Detect which cell encompasses the target text, then output its (x, y) center coordinate. 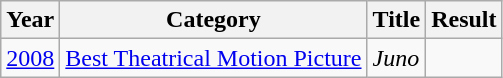
2008 (30, 58)
Result (464, 20)
Best Theatrical Motion Picture (214, 58)
Juno (396, 58)
Category (214, 20)
Title (396, 20)
Year (30, 20)
